Extract the [x, y] coordinate from the center of the cell holding the provided text.  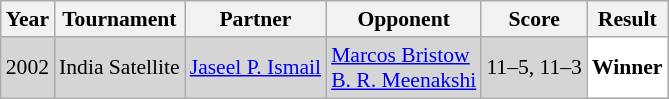
Opponent [404, 19]
Winner [628, 68]
India Satellite [120, 68]
Marcos Bristow B. R. Meenakshi [404, 68]
Score [534, 19]
Tournament [120, 19]
Year [28, 19]
11–5, 11–3 [534, 68]
2002 [28, 68]
Jaseel P. Ismail [256, 68]
Partner [256, 19]
Result [628, 19]
